Determine the (x, y) coordinate at the center of the cell enclosing the given text.  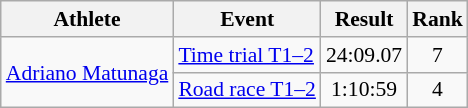
Rank (438, 19)
4 (438, 90)
Adriano Matunaga (88, 72)
24:09.07 (364, 55)
Time trial T1–2 (247, 55)
Road race T1–2 (247, 90)
Athlete (88, 19)
Event (247, 19)
7 (438, 55)
1:10:59 (364, 90)
Result (364, 19)
